Identify which cell holds the provided text, then report its (x, y) central coordinate. 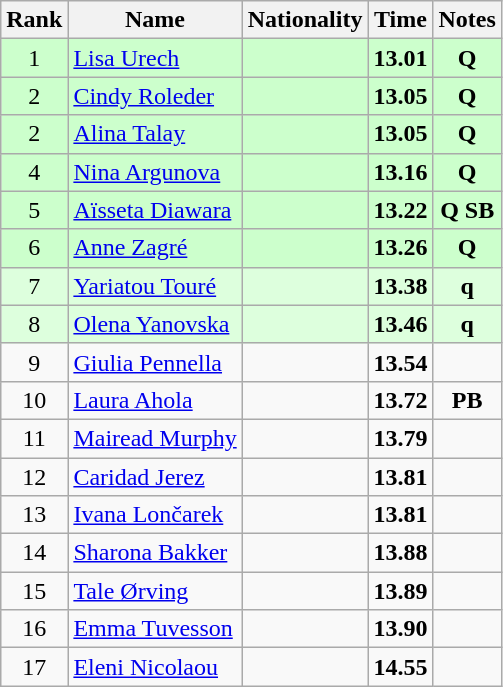
13.46 (400, 324)
16 (34, 629)
Ivana Lončarek (155, 515)
Aïsseta Diawara (155, 210)
13.54 (400, 362)
Notes (467, 20)
Nationality (305, 20)
Giulia Pennella (155, 362)
PB (467, 400)
13.72 (400, 400)
Yariatou Touré (155, 286)
12 (34, 477)
13.01 (400, 58)
13.89 (400, 591)
Rank (34, 20)
4 (34, 172)
Emma Tuvesson (155, 629)
Q SB (467, 210)
Cindy Roleder (155, 96)
11 (34, 438)
Anne Zagré (155, 248)
13.16 (400, 172)
13.79 (400, 438)
13.88 (400, 553)
Alina Talay (155, 134)
Eleni Nicolaou (155, 667)
5 (34, 210)
Tale Ørving (155, 591)
6 (34, 248)
Sharona Bakker (155, 553)
8 (34, 324)
13.38 (400, 286)
17 (34, 667)
Time (400, 20)
13.26 (400, 248)
Name (155, 20)
9 (34, 362)
13.22 (400, 210)
14 (34, 553)
1 (34, 58)
Caridad Jerez (155, 477)
7 (34, 286)
Nina Argunova (155, 172)
Olena Yanovska (155, 324)
15 (34, 591)
13 (34, 515)
13.90 (400, 629)
Mairead Murphy (155, 438)
Lisa Urech (155, 58)
10 (34, 400)
14.55 (400, 667)
Laura Ahola (155, 400)
